Provide the [X, Y] coordinate of the cell's center where the given text is located.  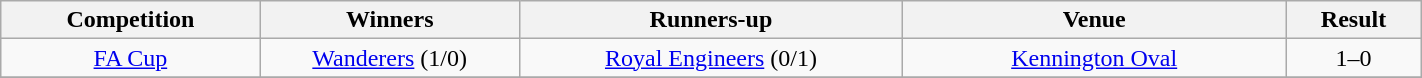
Wanderers (1/0) [390, 58]
Runners-up [710, 20]
Venue [1094, 20]
Royal Engineers (0/1) [710, 58]
Winners [390, 20]
FA Cup [130, 58]
Kennington Oval [1094, 58]
Result [1354, 20]
1–0 [1354, 58]
Competition [130, 20]
